Find where the given text appears and provide that cell's center as (x, y) coordinate. 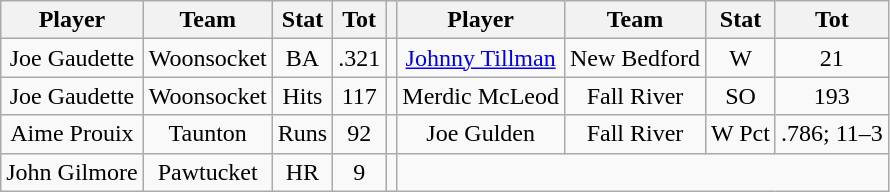
Merdic McLeod (481, 96)
W (740, 58)
9 (360, 172)
Hits (302, 96)
.786; 11–3 (832, 134)
Aime Prouix (72, 134)
SO (740, 96)
.321 (360, 58)
92 (360, 134)
HR (302, 172)
Johnny Tillman (481, 58)
Joe Gulden (481, 134)
117 (360, 96)
Pawtucket (208, 172)
193 (832, 96)
John Gilmore (72, 172)
New Bedford (634, 58)
BA (302, 58)
W Pct (740, 134)
Taunton (208, 134)
Runs (302, 134)
21 (832, 58)
